Find where the given text appears and provide that cell's center as [x, y] coordinate. 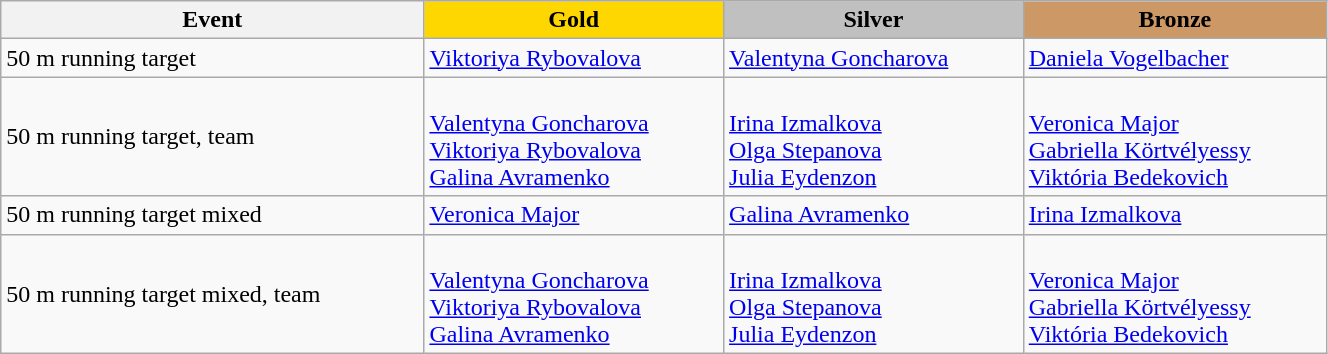
Bronze [1174, 20]
Irina Izmalkova [1174, 215]
Daniela Vogelbacher [1174, 58]
50 m running target mixed, team [212, 294]
Gold [574, 20]
50 m running target mixed [212, 215]
Silver [874, 20]
Veronica Major [574, 215]
50 m running target, team [212, 136]
50 m running target [212, 58]
Viktoriya Rybovalova [574, 58]
Event [212, 20]
Valentyna Goncharova [874, 58]
Galina Avramenko [874, 215]
